Determine the (x, y) coordinate at the center of the cell enclosing the given text.  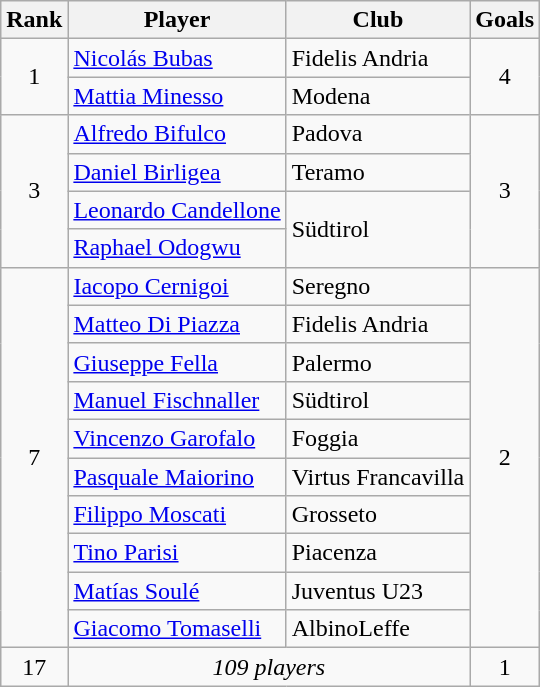
Raphael Odogwu (177, 248)
Padova (378, 134)
Modena (378, 96)
Juventus U23 (378, 591)
Rank (34, 20)
Piacenza (378, 553)
Pasquale Maiorino (177, 477)
Matías Soulé (177, 591)
Goals (505, 20)
Grosseto (378, 515)
Club (378, 20)
109 players (269, 667)
Palermo (378, 362)
Mattia Minesso (177, 96)
Teramo (378, 172)
2 (505, 458)
4 (505, 77)
Daniel Birligea (177, 172)
Giuseppe Fella (177, 362)
Seregno (378, 286)
Giacomo Tomaselli (177, 629)
17 (34, 667)
Leonardo Candellone (177, 210)
Vincenzo Garofalo (177, 438)
Nicolás Bubas (177, 58)
7 (34, 458)
Matteo Di Piazza (177, 324)
Iacopo Cernigoi (177, 286)
AlbinoLeffe (378, 629)
Virtus Francavilla (378, 477)
Alfredo Bifulco (177, 134)
Tino Parisi (177, 553)
Filippo Moscati (177, 515)
Manuel Fischnaller (177, 400)
Foggia (378, 438)
Player (177, 20)
